Return [X, Y] of the center of cell containing provided text 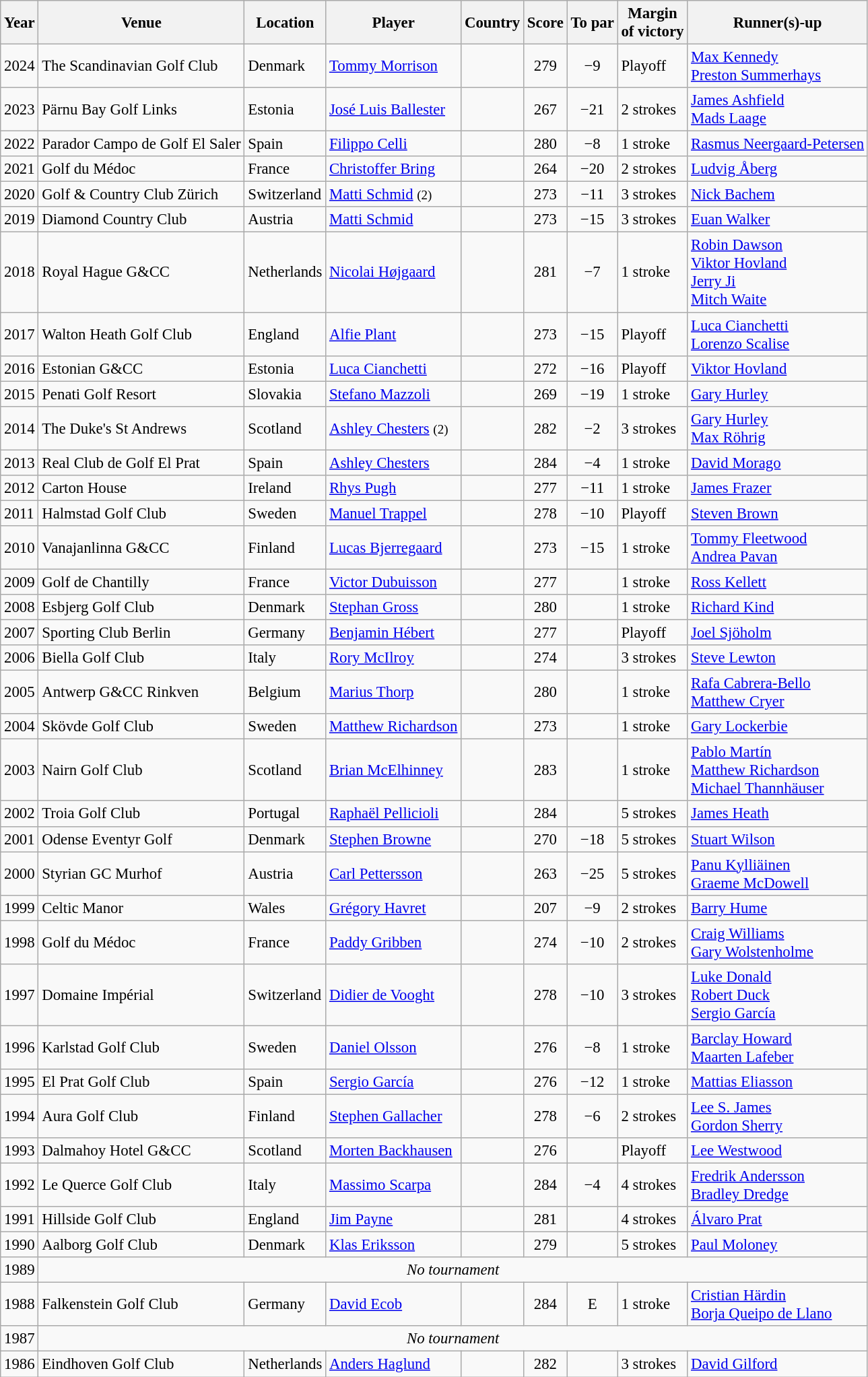
Craig Williams Gary Wolstenholme [778, 943]
Viktor Hovland [778, 368]
2013 [20, 463]
Lucas Bjerregaard [393, 548]
Carton House [141, 488]
−21 [593, 109]
Luca Cianchetti Lorenzo Scalise [778, 334]
Penati Golf Resort [141, 394]
−20 [593, 169]
Pärnu Bay Golf Links [141, 109]
2023 [20, 109]
2015 [20, 394]
Ashley Chesters [393, 463]
Ludvig Åberg [778, 169]
Rory McIlroy [393, 658]
Ross Kellett [778, 582]
207 [545, 908]
Pablo Martín Matthew Richardson Michael Thannhäuser [778, 770]
The Duke's St Andrews [141, 428]
Jim Payne [393, 1219]
2000 [20, 874]
Alfie Plant [393, 334]
Le Querce Golf Club [141, 1185]
Filippo Celli [393, 144]
Stuart Wilson [778, 839]
Skövde Golf Club [141, 727]
Tommy Morrison [393, 66]
Luke Donald Robert Duck Sergio García [778, 995]
2004 [20, 727]
Celtic Manor [141, 908]
Marius Thorp [393, 692]
Barry Hume [778, 908]
Real Club de Golf El Prat [141, 463]
Tommy Fleetwood Andrea Pavan [778, 548]
Royal Hague G&CC [141, 272]
2020 [20, 195]
To par [593, 23]
1989 [20, 1270]
Karlstad Golf Club [141, 1048]
Klas Eriksson [393, 1245]
Rhys Pugh [393, 488]
2021 [20, 169]
2017 [20, 334]
−25 [593, 874]
1995 [20, 1082]
263 [545, 874]
Nairn Golf Club [141, 770]
Nick Bachem [778, 195]
Portugal [286, 814]
Matti Schmid [393, 220]
1997 [20, 995]
Raphaël Pellicioli [393, 814]
1992 [20, 1185]
Odense Eventyr Golf [141, 839]
Year [20, 23]
Estonian G&CC [141, 368]
James Ashfield Mads Laage [778, 109]
Sergio García [393, 1082]
Mattias Eliasson [778, 1082]
Lee Westwood [778, 1151]
El Prat Golf Club [141, 1082]
−19 [593, 394]
−6 [593, 1116]
270 [545, 839]
Rasmus Neergaard-Petersen [778, 144]
1988 [20, 1305]
Golf & Country Club Zürich [141, 195]
Max Kennedy Preston Summerhays [778, 66]
Location [286, 23]
2006 [20, 658]
Falkenstein Golf Club [141, 1305]
Esbjerg Golf Club [141, 607]
David Ecob [393, 1305]
Stephen Browne [393, 839]
Morten Backhausen [393, 1151]
2010 [20, 548]
Benjamin Hébert [393, 633]
Massimo Scarpa [393, 1185]
Brian McElhinney [393, 770]
José Luis Ballester [393, 109]
1998 [20, 943]
Wales [286, 908]
Belgium [286, 692]
David Morago [778, 463]
Player [393, 23]
Antwerp G&CC Rinkven [141, 692]
Ireland [286, 488]
Carl Pettersson [393, 874]
1996 [20, 1048]
Aalborg Golf Club [141, 1245]
James Heath [778, 814]
Vanajanlinna G&CC [141, 548]
Diamond Country Club [141, 220]
Robin Dawson Viktor Hovland Jerry Ji Mitch Waite [778, 272]
1994 [20, 1116]
Sporting Club Berlin [141, 633]
267 [545, 109]
Parador Campo de Golf El Saler [141, 144]
−16 [593, 368]
Domaine Impérial [141, 995]
269 [545, 394]
−2 [593, 428]
Gary Hurley Max Röhrig [778, 428]
Euan Walker [778, 220]
Golf de Chantilly [141, 582]
Aura Golf Club [141, 1116]
Nicolai Højgaard [393, 272]
Eindhoven Golf Club [141, 1364]
2002 [20, 814]
−12 [593, 1082]
−18 [593, 839]
Anders Haglund [393, 1364]
Stefano Mazzoli [393, 394]
2007 [20, 633]
Joel Sjöholm [778, 633]
Ashley Chesters (2) [393, 428]
Stephan Gross [393, 607]
Álvaro Prat [778, 1219]
1986 [20, 1364]
2022 [20, 144]
2018 [20, 272]
2001 [20, 839]
Halmstad Golf Club [141, 513]
2009 [20, 582]
Score [545, 23]
Styrian GC Murhof [141, 874]
Runner(s)-up [778, 23]
Manuel Trappel [393, 513]
Victor Dubuisson [393, 582]
Gary Hurley [778, 394]
1990 [20, 1245]
Daniel Olsson [393, 1048]
2016 [20, 368]
E [593, 1305]
Matti Schmid (2) [393, 195]
Matthew Richardson [393, 727]
Fredrik Andersson Bradley Dredge [778, 1185]
2011 [20, 513]
Biella Golf Club [141, 658]
Troia Golf Club [141, 814]
Dalmahoy Hotel G&CC [141, 1151]
2003 [20, 770]
Marginof victory [653, 23]
Barclay Howard Maarten Lafeber [778, 1048]
283 [545, 770]
The Scandinavian Golf Club [141, 66]
Panu Kylliäinen Graeme McDowell [778, 874]
Rafa Cabrera-Bello Matthew Cryer [778, 692]
2008 [20, 607]
Venue [141, 23]
Paul Moloney [778, 1245]
Grégory Havret [393, 908]
−7 [593, 272]
1993 [20, 1151]
Steve Lewton [778, 658]
Lee S. James Gordon Sherry [778, 1116]
Walton Heath Golf Club [141, 334]
Didier de Vooght [393, 995]
Richard Kind [778, 607]
Stephen Gallacher [393, 1116]
James Frazer [778, 488]
Christoffer Bring [393, 169]
272 [545, 368]
2024 [20, 66]
1999 [20, 908]
2012 [20, 488]
Slovakia [286, 394]
Luca Cianchetti [393, 368]
Steven Brown [778, 513]
Paddy Gribben [393, 943]
2014 [20, 428]
Cristian Härdin Borja Queipo de Llano [778, 1305]
Country [493, 23]
Hillside Golf Club [141, 1219]
1987 [20, 1339]
1991 [20, 1219]
2005 [20, 692]
2019 [20, 220]
264 [545, 169]
David Gilford [778, 1364]
Gary Lockerbie [778, 727]
